For the text-containing cell, return its midpoint in [X, Y] coordinate format. 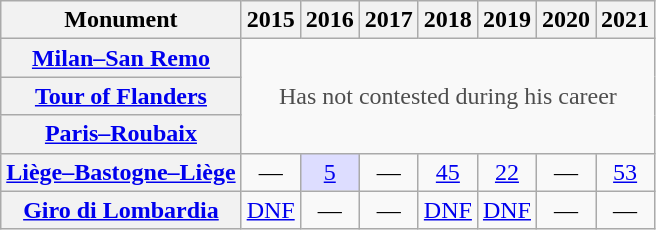
22 [506, 172]
2016 [330, 20]
2015 [270, 20]
Paris–Roubaix [121, 134]
2017 [388, 20]
2021 [626, 20]
2020 [566, 20]
Liège–Bastogne–Liège [121, 172]
45 [448, 172]
53 [626, 172]
2019 [506, 20]
Monument [121, 20]
2018 [448, 20]
5 [330, 172]
Has not contested during his career [448, 96]
Milan–San Remo [121, 58]
Tour of Flanders [121, 96]
Giro di Lombardia [121, 210]
